Identify which cell holds the provided text, then report its [x, y] central coordinate. 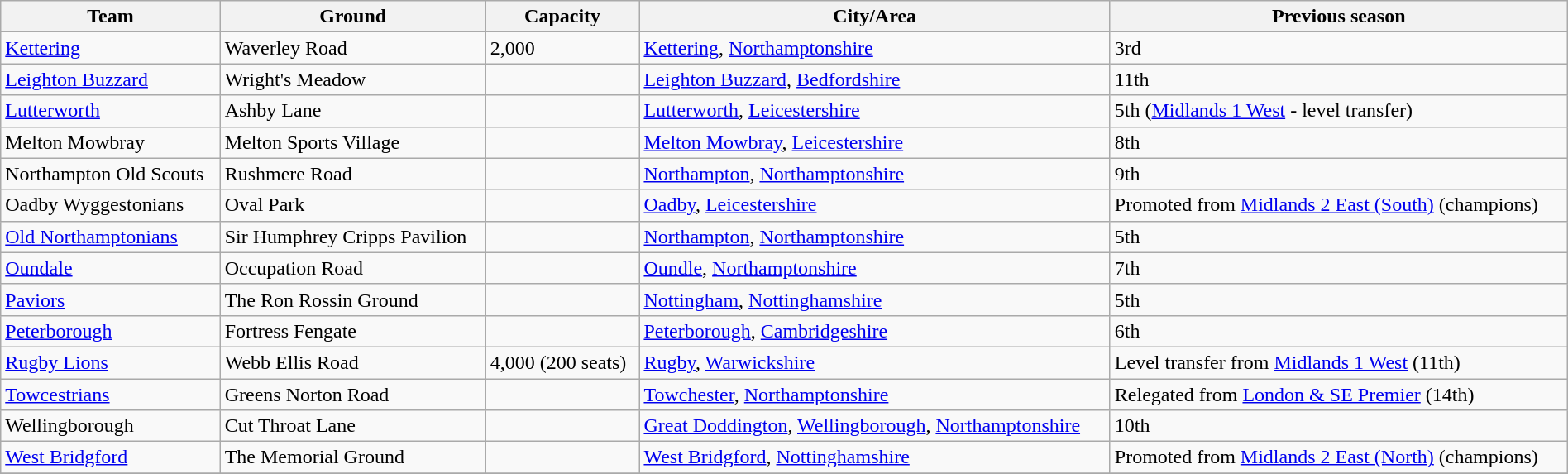
Team [111, 17]
4,000 (200 seats) [562, 362]
3rd [1338, 48]
Oundle, Northamptonshire [875, 268]
Rugby Lions [111, 362]
Melton Mowbray [111, 142]
Rugby, Warwickshire [875, 362]
Wright's Meadow [352, 79]
Peterborough [111, 331]
West Bridgford [111, 457]
Waverley Road [352, 48]
Great Doddington, Wellingborough, Northamptonshire [875, 426]
8th [1338, 142]
Level transfer from Midlands 1 West (11th) [1338, 362]
Melton Sports Village [352, 142]
Oadby Wyggestonians [111, 205]
Oadby, Leicestershire [875, 205]
Kettering, Northamptonshire [875, 48]
Promoted from Midlands 2 East (North) (champions) [1338, 457]
Fortress Fengate [352, 331]
11th [1338, 79]
Nottingham, Nottinghamshire [875, 299]
Towchester, Northamptonshire [875, 395]
Previous season [1338, 17]
Old Northamptonians [111, 237]
The Ron Rossin Ground [352, 299]
Webb Ellis Road [352, 362]
9th [1338, 174]
Capacity [562, 17]
Occupation Road [352, 268]
Lutterworth [111, 111]
Sir Humphrey Cripps Pavilion [352, 237]
Leighton Buzzard [111, 79]
Northampton Old Scouts [111, 174]
Peterborough, Cambridgeshire [875, 331]
Ground [352, 17]
2,000 [562, 48]
Ashby Lane [352, 111]
Melton Mowbray, Leicestershire [875, 142]
7th [1338, 268]
Promoted from Midlands 2 East (South) (champions) [1338, 205]
West Bridgford, Nottinghamshire [875, 457]
Cut Throat Lane [352, 426]
5th (Midlands 1 West - level transfer) [1338, 111]
Kettering [111, 48]
Oundale [111, 268]
Paviors [111, 299]
Oval Park [352, 205]
Wellingborough [111, 426]
Greens Norton Road [352, 395]
Leighton Buzzard, Bedfordshire [875, 79]
6th [1338, 331]
Towcestrians [111, 395]
Lutterworth, Leicestershire [875, 111]
Rushmere Road [352, 174]
Relegated from London & SE Premier (14th) [1338, 395]
City/Area [875, 17]
The Memorial Ground [352, 457]
10th [1338, 426]
